From the cell containing the given text, extract its center point as (x, y) coordinate. 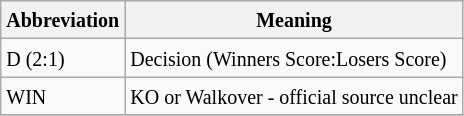
Decision (Winners Score:Losers Score) (294, 58)
D (2:1) (63, 58)
KO or Walkover - official source unclear (294, 96)
WIN (63, 96)
Abbreviation (63, 20)
Meaning (294, 20)
